Identify which cell holds the provided text, then report its [x, y] central coordinate. 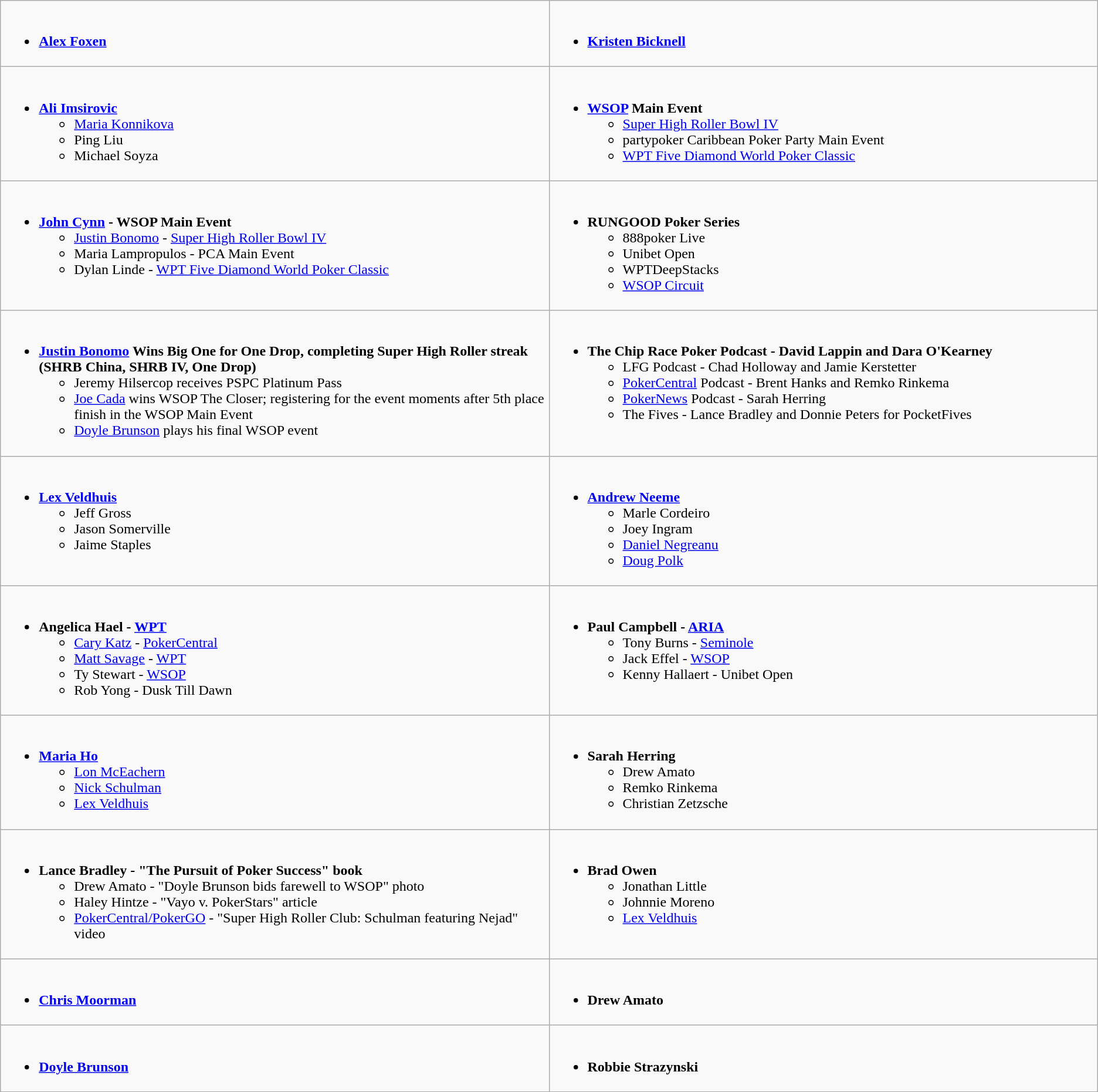
Alex Foxen [274, 34]
RUNGOOD Poker Series888poker LiveUnibet OpenWPTDeepStacksWSOP Circuit [823, 245]
Drew Amato [823, 992]
WSOP Main EventSuper High Roller Bowl IVpartypoker Caribbean Poker Party Main EventWPT Five Diamond World Poker Classic [823, 124]
Brad OwenJonathan LittleJohnnie MorenoLex Veldhuis [823, 894]
Chris Moorman [274, 992]
Paul Campbell - ARIATony Burns - SeminoleJack Effel - WSOPKenny Hallaert - Unibet Open [823, 650]
Ali ImsirovicMaria KonnikovaPing LiuMichael Soyza [274, 124]
Lex VeldhuisJeff GrossJason SomervilleJaime Staples [274, 521]
Doyle Brunson [274, 1059]
Angelica Hael - WPTCary Katz - PokerCentralMatt Savage - WPTTy Stewart - WSOPRob Yong - Dusk Till Dawn [274, 650]
Sarah HerringDrew AmatoRemko RinkemaChristian Zetzsche [823, 772]
Robbie Strazynski [823, 1059]
Kristen Bicknell [823, 34]
Andrew NeemeMarle CordeiroJoey IngramDaniel NegreanuDoug Polk [823, 521]
Maria HoLon McEachernNick SchulmanLex Veldhuis [274, 772]
